Capture the cell that displays the provided text and extract its [X, Y] central coordinate. 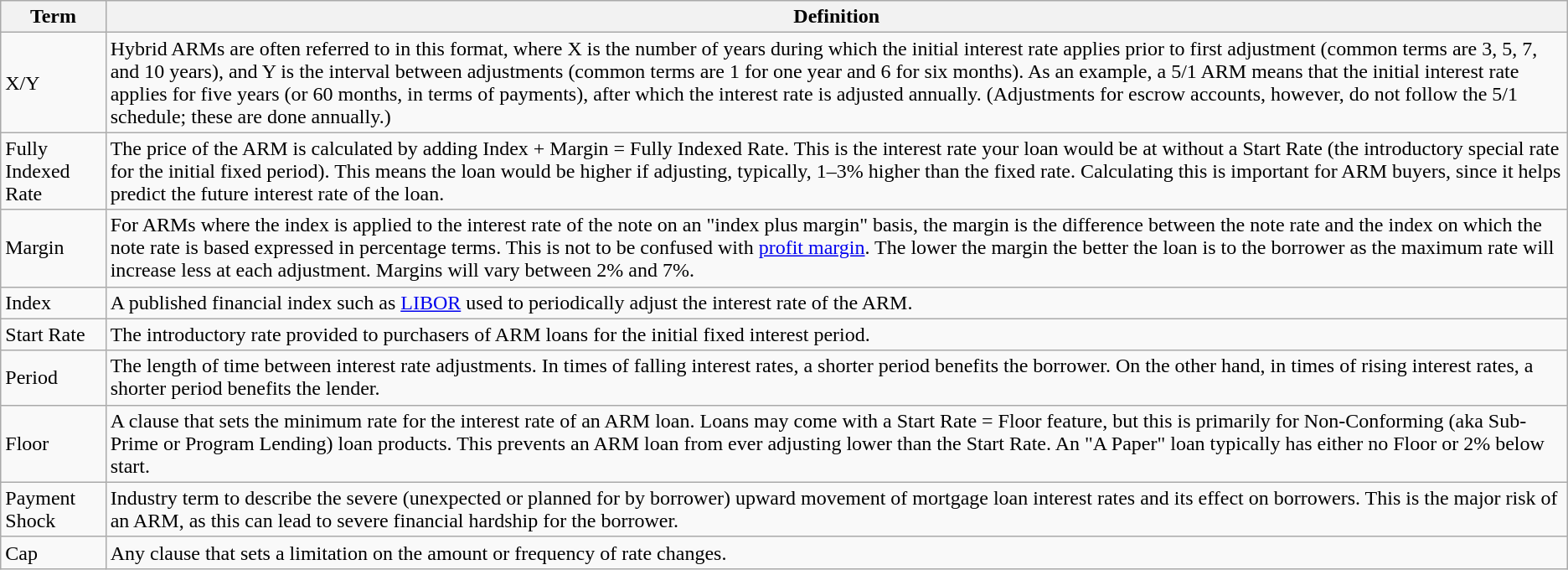
Definition [836, 17]
A published financial index such as LIBOR used to periodically adjust the interest rate of the ARM. [836, 303]
Floor [54, 443]
Margin [54, 248]
Any clause that sets a limitation on the amount or frequency of rate changes. [836, 552]
Index [54, 303]
Term [54, 17]
Start Rate [54, 334]
Fully Indexed Rate [54, 171]
The introductory rate provided to purchasers of ARM loans for the initial fixed interest period. [836, 334]
Period [54, 377]
Payment Shock [54, 510]
Cap [54, 552]
X/Y [54, 82]
